Output the (x, y) coordinate of the center of the cell containing the given text.  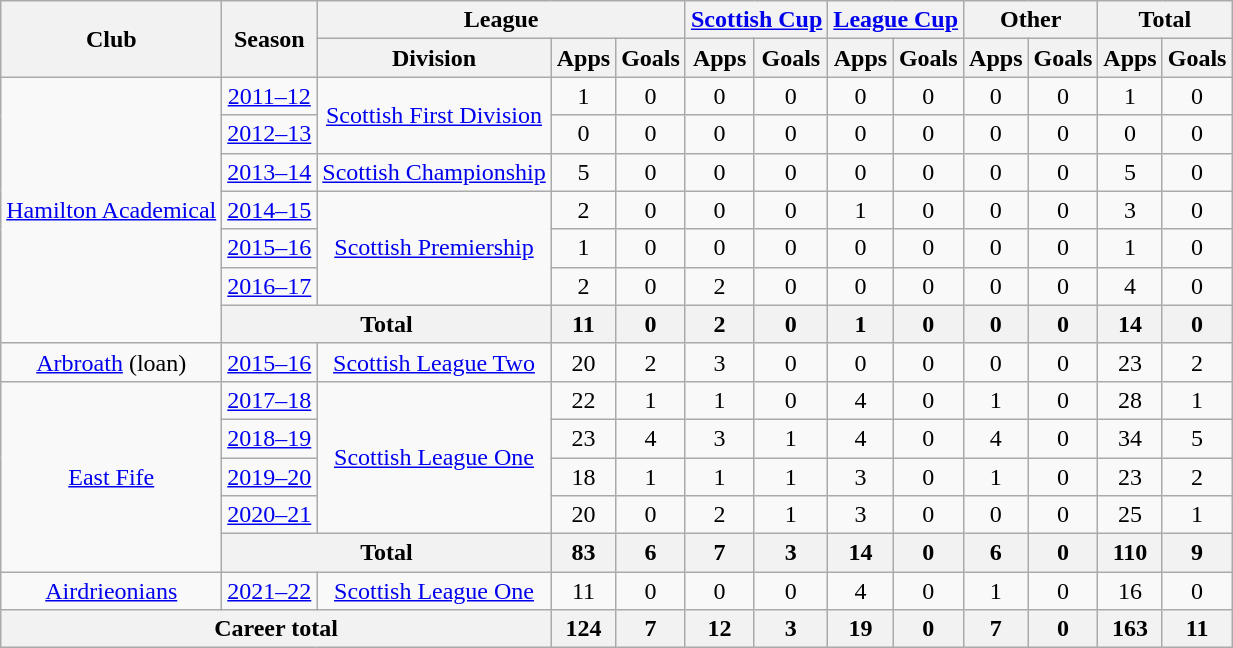
25 (1130, 515)
2011–12 (270, 96)
Scottish Cup (756, 20)
Scottish Premiership (434, 248)
110 (1130, 553)
16 (1130, 591)
2013–14 (270, 172)
East Fife (112, 476)
League (502, 20)
2018–19 (270, 438)
Career total (276, 629)
19 (860, 629)
2017–18 (270, 400)
Division (434, 58)
163 (1130, 629)
12 (719, 629)
9 (1197, 553)
Airdrieonians (112, 591)
Club (112, 39)
2012–13 (270, 134)
Scottish First Division (434, 115)
Arbroath (loan) (112, 362)
83 (583, 553)
18 (583, 477)
Season (270, 39)
34 (1130, 438)
2014–15 (270, 210)
2020–21 (270, 515)
2016–17 (270, 286)
Hamilton Academical (112, 210)
Other (1031, 20)
28 (1130, 400)
2019–20 (270, 477)
22 (583, 400)
124 (583, 629)
League Cup (896, 20)
Scottish Championship (434, 172)
2021–22 (270, 591)
Scottish League Two (434, 362)
